For the text-containing cell, return its midpoint in [X, Y] coordinate format. 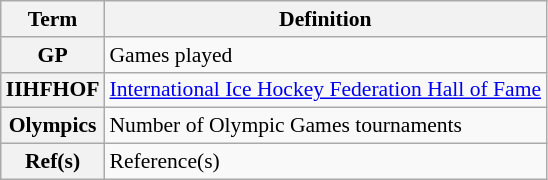
IIHFHOF [53, 90]
Games played [325, 55]
Number of Olympic Games tournaments [325, 126]
Ref(s) [53, 162]
GP [53, 55]
International Ice Hockey Federation Hall of Fame [325, 90]
Term [53, 19]
Olympics [53, 126]
Reference(s) [325, 162]
Definition [325, 19]
